Return [X, Y] of the center of cell containing provided text 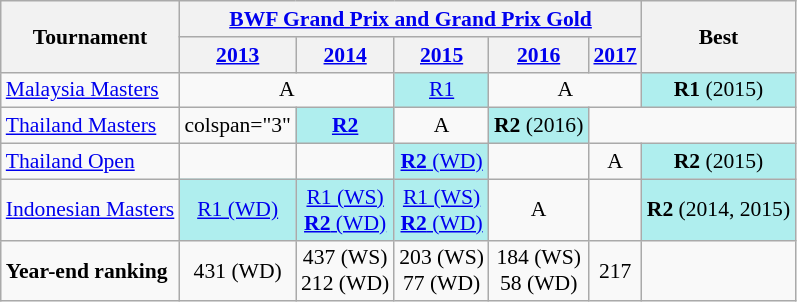
colspan="3" [238, 126]
2014 [345, 55]
431 (WD) [238, 270]
2015 [442, 55]
Best [718, 36]
R2 (2016) [538, 126]
R2 (2014, 2015) [718, 210]
R1 [442, 90]
2013 [238, 55]
R2 [345, 126]
R2 (WD) [442, 162]
Thailand Open [90, 162]
Malaysia Masters [90, 90]
437 (WS)212 (WD) [345, 270]
BWF Grand Prix and Grand Prix Gold [410, 19]
R1 (2015) [718, 90]
Thailand Masters [90, 126]
203 (WS)77 (WD) [442, 270]
R1 (WD) [238, 210]
Tournament [90, 36]
2016 [538, 55]
184 (WS)58 (WD) [538, 270]
R2 (2015) [718, 162]
217 [614, 270]
2017 [614, 55]
Indonesian Masters [90, 210]
Year-end ranking [90, 270]
